Determine the (X, Y) coordinate at the center of the cell enclosing the given text.  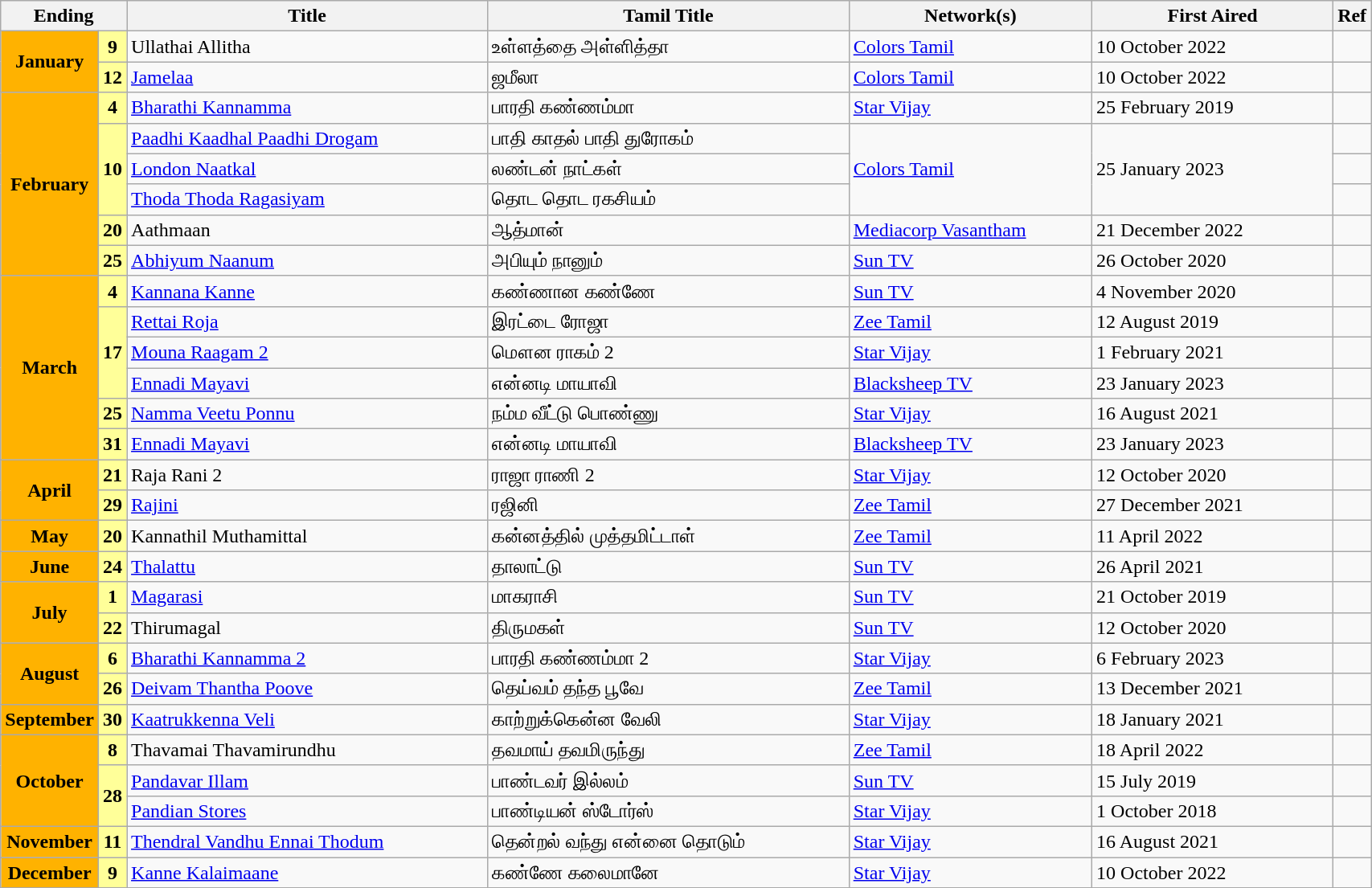
6 (113, 658)
8 (113, 750)
25 January 2023 (1213, 169)
6 February 2023 (1213, 658)
29 (113, 505)
January (50, 62)
Raja Rani 2 (307, 475)
அபியும் நானும் (669, 260)
1 February 2021 (1213, 352)
பாரதி கண்ணம்மா (669, 108)
பாதி காதல் பாதி துரோகம் (669, 138)
21 October 2019 (1213, 597)
28 (113, 796)
இரட்டை ரோஜா (669, 321)
15 July 2019 (1213, 780)
March (50, 367)
கண்ணே கலைமானே (669, 872)
June (50, 567)
26 (113, 689)
மௌன ராகம் 2 (669, 352)
Aathmaan (307, 230)
ஆத்மான் (669, 230)
Namma Veetu Ponnu (307, 414)
மாகராசி (669, 597)
கண்ணான கண்ணே (669, 291)
Kannathil Muthamittal (307, 536)
Thavamai Thavamirundhu (307, 750)
30 (113, 719)
ராஜா ராணி 2 (669, 475)
27 December 2021 (1213, 505)
லண்டன் நாட்கள் (669, 169)
Thendral Vandhu Ennai Thodum (307, 841)
October (50, 780)
Rajini (307, 505)
Kanne Kalaimaane (307, 872)
Paadhi Kaadhal Paadhi Drogam (307, 138)
நம்ம வீட்டு பொண்ணு (669, 414)
24 (113, 567)
21 December 2022 (1213, 230)
பாண்டவர் இல்லம் (669, 780)
11 (113, 841)
Magarasi (307, 597)
Rettai Roja (307, 321)
July (50, 612)
தொட தொட ரகசியம் (669, 199)
பாரதி கண்ணம்மா 2 (669, 658)
திருமகள் (669, 628)
Ref (1352, 16)
Ending (64, 16)
Kaatrukkenna Veli (307, 719)
November (50, 841)
17 (113, 352)
Mediacorp Vasantham (970, 230)
Abhiyum Naanum (307, 260)
25 February 2019 (1213, 108)
தாலாட்டு (669, 567)
31 (113, 444)
September (50, 719)
26 April 2021 (1213, 567)
22 (113, 628)
Ullathai Allitha (307, 47)
Network(s) (970, 16)
First Aired (1213, 16)
பாண்டியன் ஸ்டோர்ஸ் (669, 811)
Bharathi Kannamma (307, 108)
Tamil Title (669, 16)
Pandavar Illam (307, 780)
தென்றல் வந்து என்னை தொடும் (669, 841)
காற்றுக்கென்ன வேலி (669, 719)
1 (113, 597)
18 January 2021 (1213, 719)
உள்ளத்தை அள்ளித்தா (669, 47)
London Naatkal (307, 169)
Thalattu (307, 567)
தவமாய் தவமிருந்து (669, 750)
ரஜினி (669, 505)
12 (113, 77)
April (50, 490)
11 April 2022 (1213, 536)
21 (113, 475)
12 August 2019 (1213, 321)
26 October 2020 (1213, 260)
18 April 2022 (1213, 750)
Pandian Stores (307, 811)
Thoda Thoda Ragasiyam (307, 199)
Deivam Thantha Poove (307, 689)
February (50, 184)
Mouna Raagam 2 (307, 352)
Jamelaa (307, 77)
10 (113, 169)
தெய்வம் தந்த பூவே (669, 689)
August (50, 673)
1 October 2018 (1213, 811)
December (50, 872)
Kannana Kanne (307, 291)
13 December 2021 (1213, 689)
Bharathi Kannamma 2 (307, 658)
4 November 2020 (1213, 291)
Thirumagal (307, 628)
Title (307, 16)
May (50, 536)
ஜமீலா (669, 77)
கன்னத்தில் முத்தமிட்டாள் (669, 536)
